Identify which cell holds the provided text, then report its (x, y) central coordinate. 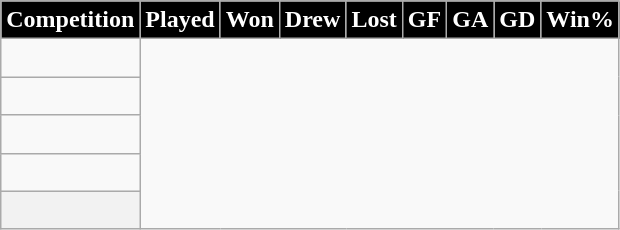
Lost (374, 20)
GA (470, 20)
Played (180, 20)
Win% (580, 20)
Drew (312, 20)
Competition (70, 20)
Won (250, 20)
GF (424, 20)
GD (518, 20)
